Find where the given text appears and provide that cell's center as (x, y) coordinate. 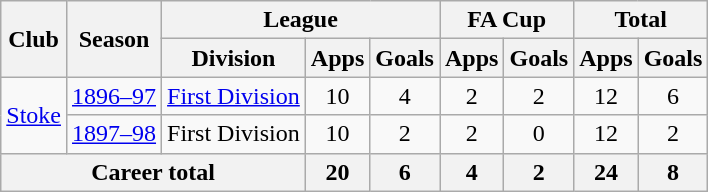
0 (539, 134)
8 (673, 172)
Career total (154, 172)
League (301, 20)
1897–98 (114, 134)
Division (234, 58)
1896–97 (114, 96)
Stoke (34, 115)
20 (337, 172)
Club (34, 39)
24 (606, 172)
Total (641, 20)
FA Cup (507, 20)
Season (114, 39)
